Determine the (x, y) coordinate at the center of the cell enclosing the given text.  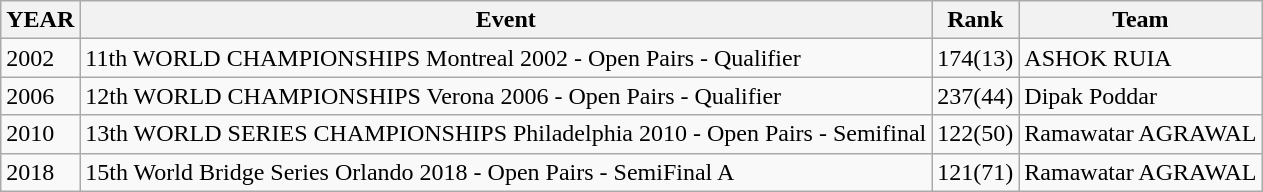
Event (506, 20)
ASHOK RUIA (1140, 58)
Team (1140, 20)
11th WORLD CHAMPIONSHIPS Montreal 2002 - Open Pairs - Qualifier (506, 58)
2018 (40, 172)
2006 (40, 96)
2002 (40, 58)
121(71) (976, 172)
12th WORLD CHAMPIONSHIPS Verona 2006 - Open Pairs - Qualifier (506, 96)
2010 (40, 134)
174(13) (976, 58)
237(44) (976, 96)
13th WORLD SERIES CHAMPIONSHIPS Philadelphia 2010 - Open Pairs - Semifinal (506, 134)
Dipak Poddar (1140, 96)
Rank (976, 20)
15th World Bridge Series Orlando 2018 - Open Pairs - SemiFinal A (506, 172)
122(50) (976, 134)
YEAR (40, 20)
